For the text-containing cell, return its midpoint in (X, Y) coordinate format. 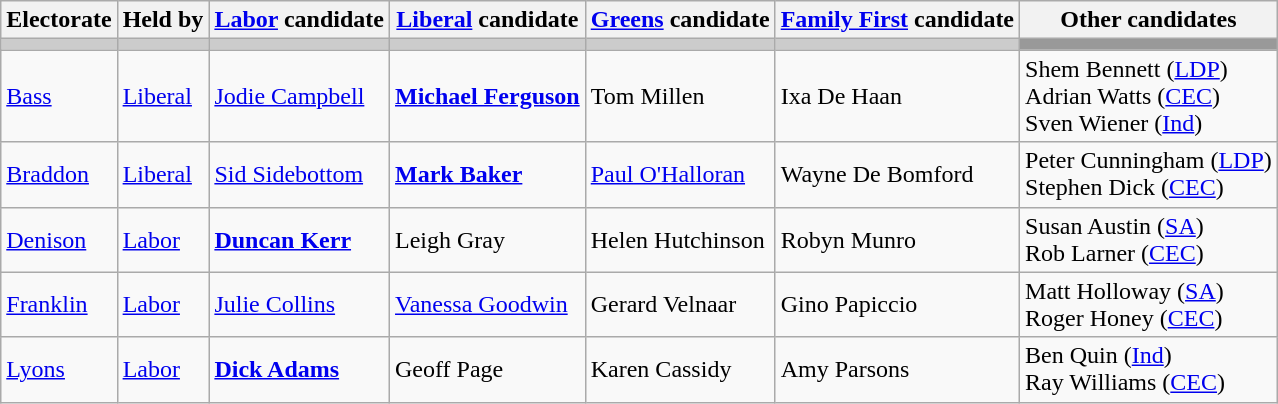
Michael Ferguson (488, 96)
Gino Papiccio (897, 304)
Electorate (59, 20)
Tom Millen (680, 96)
Paul O'Halloran (680, 174)
Family First candidate (897, 20)
Braddon (59, 174)
Sid Sidebottom (300, 174)
Vanessa Goodwin (488, 304)
Karen Cassidy (680, 370)
Denison (59, 240)
Wayne De Bomford (897, 174)
Gerard Velnaar (680, 304)
Dick Adams (300, 370)
Leigh Gray (488, 240)
Julie Collins (300, 304)
Amy Parsons (897, 370)
Labor candidate (300, 20)
Franklin (59, 304)
Liberal candidate (488, 20)
Greens candidate (680, 20)
Geoff Page (488, 370)
Susan Austin (SA)Rob Larner (CEC) (1149, 240)
Robyn Munro (897, 240)
Lyons (59, 370)
Ixa De Haan (897, 96)
Held by (163, 20)
Bass (59, 96)
Helen Hutchinson (680, 240)
Matt Holloway (SA)Roger Honey (CEC) (1149, 304)
Peter Cunningham (LDP) Stephen Dick (CEC) (1149, 174)
Shem Bennett (LDP) Adrian Watts (CEC)Sven Wiener (Ind) (1149, 96)
Other candidates (1149, 20)
Ben Quin (Ind) Ray Williams (CEC) (1149, 370)
Mark Baker (488, 174)
Jodie Campbell (300, 96)
Duncan Kerr (300, 240)
